Identify which cell holds the provided text, then report its [x, y] central coordinate. 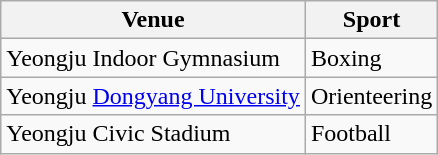
Football [371, 134]
Orienteering [371, 96]
Venue [154, 20]
Yeongju Dongyang University [154, 96]
Sport [371, 20]
Yeongju Civic Stadium [154, 134]
Boxing [371, 58]
Yeongju Indoor Gymnasium [154, 58]
